Return the (x, y) coordinate for the center point of the cell that contains the specified text.  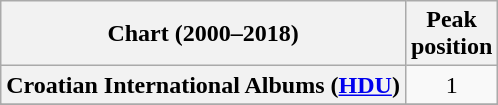
Croatian International Albums (HDU) (204, 85)
1 (451, 85)
Peakposition (451, 34)
Chart (2000–2018) (204, 34)
